Return (X, Y) of the center of cell containing provided text 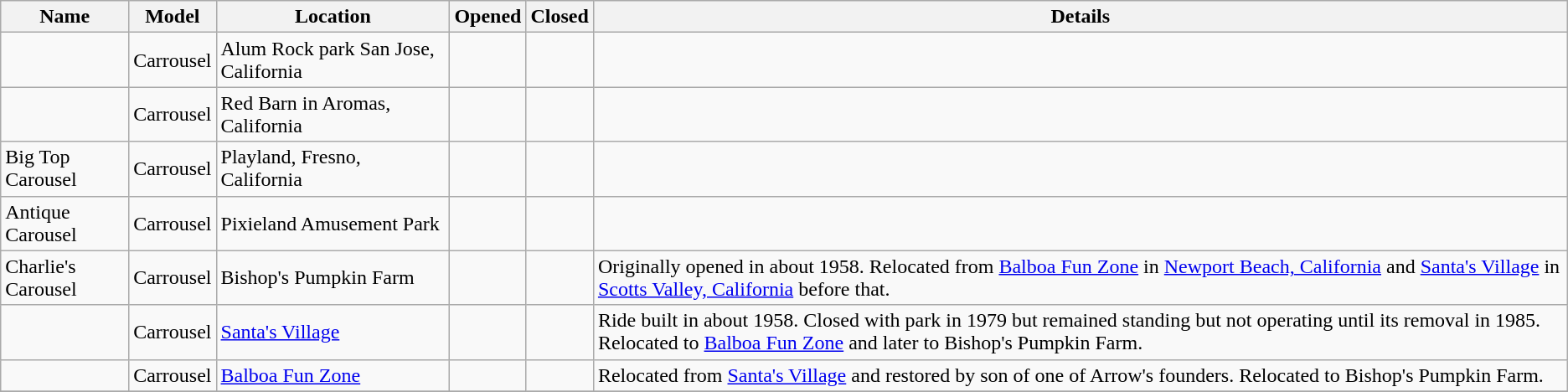
Pixieland Amusement Park (333, 223)
Opened (487, 17)
Santa's Village (333, 332)
Relocated from Santa's Village and restored by son of one of Arrow's founders. Relocated to Bishop's Pumpkin Farm. (1081, 375)
Alum Rock park San Jose, California (333, 60)
Balboa Fun Zone (333, 375)
Model (173, 17)
Closed (560, 17)
Details (1081, 17)
Big Top Carousel (65, 169)
Name (65, 17)
Bishop's Pumpkin Farm (333, 278)
Antique Carousel (65, 223)
Charlie's Carousel (65, 278)
Playland, Fresno, California (333, 169)
Red Barn in Aromas, California (333, 114)
Location (333, 17)
